Determine the [x, y] coordinate at the center of the cell enclosing the given text.  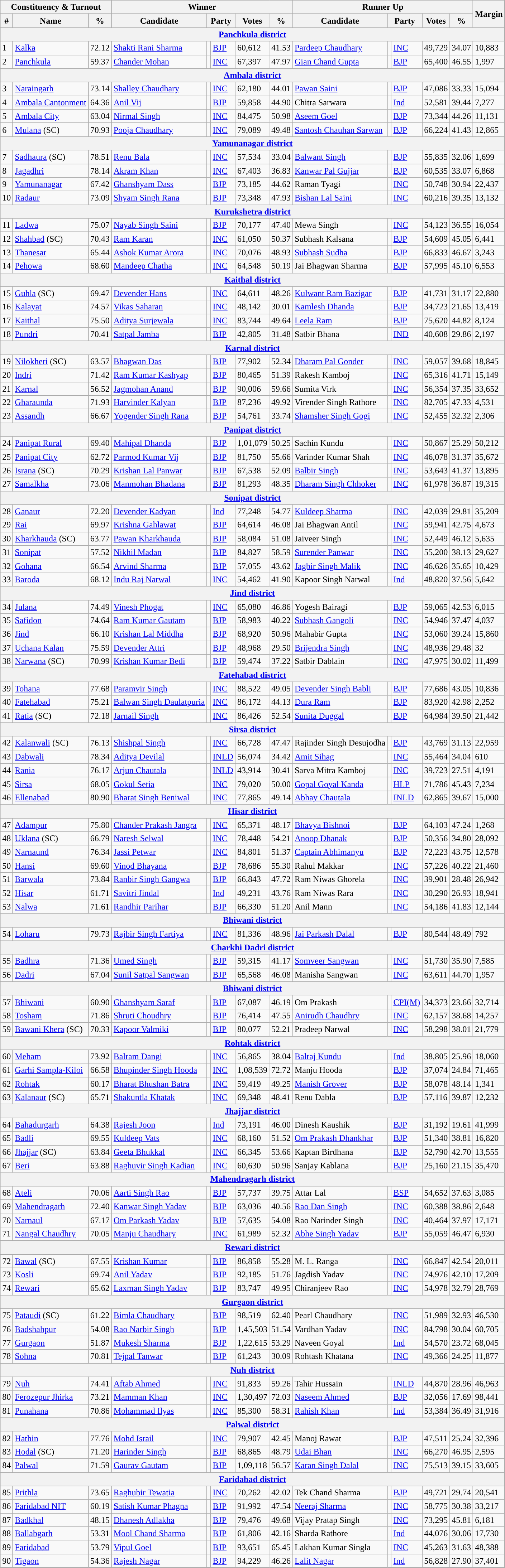
59,474 [252, 661]
36 [6, 634]
Kuldeep Sharma [340, 511]
Mahendragarh [51, 1206]
4,191 [489, 770]
Faridabad NIT [51, 1506]
Mahipal Dhanda [159, 443]
73,348 [252, 198]
72.20 [100, 511]
Barwala [51, 879]
63,611 [436, 975]
68,920 [252, 634]
17.69 [462, 1397]
Samalkha [51, 484]
Anil Yadav [159, 1275]
52 [6, 893]
76.13 [100, 743]
55 [6, 961]
35,470 [489, 1166]
Narwana (SC) [51, 661]
41,999 [489, 1125]
46,963 [489, 1384]
46 [6, 797]
30.94 [462, 184]
Loharu [51, 934]
Assandh [51, 416]
Tek Chand Sharma [340, 1493]
Leela Ram [340, 320]
6,553 [489, 266]
30.04 [462, 1329]
Raghubir Tewatia [159, 1493]
47.47 [281, 743]
2 [6, 62]
Balwan Singh Daulatpuria [159, 702]
47,086 [436, 89]
Vardhan Yadav [340, 1329]
Rania [51, 770]
68,160 [252, 1138]
Ratia (SC) [51, 716]
48.41 [281, 1097]
Kapoor Valmiki [159, 1029]
65,316 [436, 375]
Bhiwani [51, 1002]
2,595 [489, 1452]
37.47 [462, 621]
7 [6, 157]
31,916 [489, 1411]
21.15 [462, 1166]
33 [6, 579]
84,827 [252, 552]
31.17 [462, 293]
73 [6, 1275]
Badshahpur [51, 1329]
Uklana (SC) [51, 839]
12 [6, 239]
73.06 [100, 484]
53.79 [100, 1547]
19,315 [489, 484]
60 [6, 1057]
83 [6, 1452]
29.48 [462, 648]
29.86 [462, 334]
Kalayat [51, 307]
40,608 [436, 334]
61.71 [100, 893]
8 [6, 171]
43.62 [281, 566]
Jagmohan Anand [159, 389]
54,652 [436, 1193]
82 [6, 1438]
Bhavya Bishnoi [340, 825]
72,223 [436, 852]
49.68 [281, 1520]
Paramvir Singh [159, 689]
66,345 [252, 1152]
39.75 [281, 1193]
Jind [51, 634]
13,132 [489, 198]
Pataudi (SC) [51, 1316]
Jind district [252, 593]
48.49 [462, 934]
Krishan Lal Middha [159, 634]
Ram Kumar Gautam [159, 621]
33.74 [281, 416]
59,057 [436, 361]
Sanjay Kablana [340, 1166]
54,609 [436, 239]
65,080 [252, 607]
30.06 [462, 1534]
Kaithal district [252, 280]
26 [6, 471]
50,356 [436, 839]
32,714 [489, 1002]
44.82 [462, 320]
46.12 [462, 539]
Mandeep Chatha [159, 266]
Palwal district [252, 1424]
45.81 [462, 1520]
Uchana Kalan [51, 648]
43.05 [462, 689]
Dadri [51, 975]
Kanwar Pal Gujjar [340, 171]
49,366 [436, 1356]
Om Prakash [340, 1002]
34.07 [462, 48]
Harinder Singh [159, 1452]
Devender Hans [159, 293]
46.67 [462, 252]
Anil Mann [340, 907]
17,730 [489, 1534]
53.31 [100, 1534]
Name [51, 21]
53.29 [281, 1343]
Sonipat district [252, 498]
79,907 [252, 1438]
78,448 [252, 839]
71.20 [100, 1452]
57.52 [100, 552]
Naveen Goyal [340, 1343]
6,868 [489, 171]
Nuh [51, 1384]
6 [6, 130]
71.61 [100, 907]
66,330 [252, 907]
Yamunanagar district [252, 143]
Tigaon [51, 1561]
23 [6, 416]
38.68 [462, 1015]
73.65 [100, 1493]
Safidon [51, 621]
Mool Chand Sharma [159, 1534]
70,076 [252, 252]
Panipat Rural [51, 443]
38.86 [462, 1206]
70.41 [100, 334]
Mahendragarh district [252, 1179]
50.00 [281, 784]
71.42 [100, 375]
CPI(M) [407, 1002]
Rajinder Singh Desujodha [340, 743]
67.17 [100, 1220]
6,015 [489, 607]
91,992 [252, 1506]
44.26 [462, 116]
58,983 [252, 621]
32,396 [489, 1438]
37,401 [489, 1561]
86,426 [252, 716]
63,036 [252, 1206]
51 [6, 879]
39,723 [436, 770]
15,094 [489, 89]
66.67 [100, 416]
64 [6, 1125]
14,257 [489, 1015]
64,984 [436, 716]
Gaurav Gautam [159, 1465]
22,437 [489, 184]
34.42 [281, 757]
27.51 [462, 770]
47.97 [281, 62]
69.47 [100, 293]
57,055 [252, 566]
Rewari [51, 1288]
51,730 [436, 961]
61,989 [252, 1234]
Shamsher Singh Gogi [340, 416]
11,877 [489, 1356]
4,037 [489, 621]
33.04 [281, 157]
52.32 [281, 1234]
Panipat City [51, 457]
57,534 [252, 157]
53.66 [281, 1152]
Balbir Singh [340, 471]
66,843 [252, 879]
Brijendra Singh [340, 648]
48.96 [281, 934]
Mewa Singh [340, 225]
Jhajjar (SC) [51, 1152]
50,748 [436, 184]
42.98 [462, 702]
57,635 [252, 1220]
69.60 [100, 866]
58,298 [436, 1029]
Kharkhauda (SC) [51, 539]
59.66 [281, 389]
Shishpal Singh [159, 743]
1,08,539 [252, 1070]
Baroda [51, 579]
Ladwa [51, 225]
# [6, 21]
20 [6, 375]
76,414 [252, 1015]
77.76 [100, 1438]
Fatehabad district [252, 675]
53,643 [436, 471]
Nirmal Singh [159, 116]
47.72 [281, 879]
60,612 [252, 48]
BSP [407, 1193]
62,865 [436, 797]
Jai Bhagwan Antil [340, 525]
Shalley Chaudhary [159, 89]
Thanesar [51, 252]
51.39 [281, 375]
61,978 [436, 484]
Krishna Gahlawat [159, 525]
Devender Attri [159, 648]
86,172 [252, 702]
Sonipat [51, 552]
60,630 [252, 1166]
80,465 [252, 375]
29,627 [489, 552]
50.37 [281, 239]
51.54 [281, 1329]
1,268 [489, 825]
5 [6, 116]
10 [6, 198]
16,054 [489, 225]
39.24 [462, 634]
Chitra Sarwara [340, 102]
15,149 [489, 375]
67.04 [100, 975]
46.26 [281, 1561]
50,867 [436, 443]
Ateli [51, 1193]
Rakesh Kamboj [340, 375]
70,262 [252, 1493]
60.17 [100, 1084]
Abhe Singh Yadav [340, 1234]
Vinod Bhayana [159, 866]
Bahadurgarh [51, 1125]
88 [6, 1534]
Mulana (SC) [51, 130]
Ghanshyam Saraf [159, 1002]
55.66 [281, 457]
69.55 [100, 1138]
42,039 [436, 511]
60,705 [489, 1329]
Bawal (SC) [51, 1261]
Gohana [51, 566]
10,836 [489, 689]
49.92 [281, 402]
Devender Kadyan [159, 511]
Gokul Setia [159, 784]
60,216 [436, 198]
6,441 [489, 239]
19.61 [462, 1125]
Surender Panwar [340, 552]
51.37 [281, 852]
47.54 [281, 1506]
Dura Ram [340, 702]
Somveer Sangwan [340, 961]
83,747 [252, 1288]
73,185 [252, 184]
Kuldeep Vats [159, 1138]
57,116 [436, 1097]
70.29 [100, 471]
66,728 [252, 743]
Krishan Lal Panwar [159, 471]
70.06 [100, 1193]
40,464 [436, 1220]
80.90 [100, 797]
Gian Chand Gupta [340, 62]
Faridabad [51, 1547]
41.90 [281, 579]
67,397 [252, 62]
Shakuntla Khatak [159, 1097]
Manmohan Bhadana [159, 484]
10,883 [489, 48]
Arvind Sharma [159, 566]
32.79 [462, 1288]
65.45 [281, 1547]
48.14 [462, 1084]
77 [6, 1343]
78.34 [100, 757]
55,200 [436, 552]
Balram Dangi [159, 1057]
49.48 [281, 130]
54,946 [436, 621]
30.09 [281, 1356]
47.24 [462, 825]
20,541 [489, 1493]
30.02 [462, 661]
5,635 [489, 539]
70.81 [100, 1356]
80,544 [436, 934]
15,000 [489, 797]
Nangal Chaudhry [51, 1234]
38.01 [462, 1029]
Devender Singh Babli [340, 689]
Vinesh Phogat [159, 607]
Bharat Bhushan Batra [159, 1084]
85 [6, 1493]
38.81 [462, 1138]
75.80 [100, 825]
Aditya Surjewala [159, 320]
32.32 [462, 416]
35.90 [462, 961]
Hisar district [252, 811]
45 [6, 784]
21,779 [489, 1029]
56.57 [281, 1465]
65,568 [252, 975]
Constituency & Turnout [56, 7]
45.43 [462, 784]
70,177 [252, 225]
54,123 [436, 225]
1,01,079 [252, 443]
Sadhaura (SC) [51, 157]
23.72 [462, 1343]
62,180 [252, 89]
12,865 [489, 130]
60.19 [100, 1506]
43.76 [281, 893]
34 [6, 607]
46.00 [281, 1125]
39.50 [462, 716]
Fatehabad [51, 702]
93,651 [252, 1547]
49,721 [436, 1493]
69.40 [100, 443]
Hathin [51, 1438]
Raghuvir Singh Kadian [159, 1166]
78,686 [252, 866]
Beri [51, 1166]
87,236 [252, 402]
18,941 [489, 893]
Mohd Israil [159, 1438]
M. L. Ranga [340, 1261]
Satpal Jamba [159, 334]
64.38 [100, 1125]
91,833 [252, 1384]
Rohtak [51, 1084]
66.79 [100, 839]
32.93 [462, 1316]
54,978 [436, 1288]
54,186 [436, 907]
Manoj Rawat [340, 1438]
36.55 [462, 225]
67.55 [100, 1261]
29.74 [462, 1493]
55,835 [436, 157]
70.43 [100, 239]
63.04 [100, 116]
50.98 [281, 116]
70.86 [100, 1411]
67.42 [100, 184]
45,263 [436, 1547]
33,652 [489, 389]
Satbir Bhana [340, 334]
Yogesh Bairagi [340, 607]
57,995 [436, 266]
83,920 [436, 702]
55.30 [281, 866]
11,131 [489, 116]
2,306 [489, 416]
Radaur [51, 198]
Attar Lal [340, 1193]
56,354 [436, 389]
66 [6, 1152]
HLP [407, 784]
Santosh Chauhan Sarwan [340, 130]
81,750 [252, 457]
98,441 [489, 1397]
Indu Raj Narwal [159, 579]
47.33 [462, 402]
70.05 [100, 1234]
31.13 [462, 743]
Bimla Chaudhary [159, 1316]
71.36 [100, 961]
57,226 [436, 866]
Mamman Khan [159, 1397]
Renu Bala [159, 157]
78 [6, 1356]
7,277 [489, 102]
77,865 [252, 797]
32,056 [436, 1397]
79,089 [252, 130]
Gurgaon district [252, 1302]
37.56 [462, 579]
Aarti Singh Rao [159, 1193]
45.10 [462, 266]
68.60 [100, 266]
36.83 [281, 171]
73.14 [100, 89]
41.83 [462, 907]
Ashok Kumar Arora [159, 252]
49.95 [281, 1288]
Rajesh Joon [159, 1125]
57 [6, 1002]
57,737 [252, 1193]
51.87 [100, 1343]
75.50 [100, 320]
44.62 [281, 184]
41,731 [436, 293]
18,845 [489, 361]
46.86 [281, 607]
6,181 [489, 1520]
64,548 [252, 266]
41.71 [462, 375]
34,373 [436, 1002]
69,348 [252, 1097]
Shruti Choudhry [159, 1015]
79.73 [100, 934]
61,243 [252, 1356]
84,475 [252, 116]
Narnaul [51, 1220]
Manju Hooda [340, 1070]
48.79 [281, 1452]
Akram Khan [159, 171]
Pearl Chaudhary [340, 1316]
64,103 [436, 825]
48,388 [489, 1547]
Manju Chaudhary [159, 1234]
13 [6, 252]
77,248 [252, 511]
3,085 [489, 1193]
65.71 [100, 1097]
63.88 [100, 1166]
64,611 [252, 293]
2,648 [489, 1206]
47,511 [436, 1438]
48,820 [436, 579]
Aditya Devilal [159, 757]
Margin [489, 14]
49,729 [436, 48]
16,820 [489, 1138]
39.35 [462, 198]
31 [6, 552]
47.55 [281, 1015]
9 [6, 184]
70.99 [100, 661]
11 [6, 225]
80,077 [252, 1029]
73.21 [100, 1397]
34,723 [436, 307]
39.44 [462, 102]
Geeta Bhukkal [159, 1152]
Mahabir Gupta [340, 634]
37,074 [436, 1070]
27.90 [462, 1561]
Jagbir Singh Malik [340, 566]
51.52 [281, 1138]
28 [6, 511]
66,847 [436, 1261]
33.07 [462, 171]
IND [407, 334]
82,705 [436, 402]
76 [6, 1329]
49 [6, 852]
65.62 [100, 1288]
Naraingarh [51, 89]
84 [6, 1465]
12,578 [489, 852]
Bishan Lal Saini [340, 198]
12,144 [489, 907]
65.44 [100, 252]
25 [6, 457]
60,535 [436, 171]
1,957 [489, 975]
Balraj Kundu [340, 1057]
Bhagwan Das [159, 361]
94,229 [252, 1561]
37.35 [462, 389]
51.08 [281, 539]
Winner [202, 7]
Jagadhri [51, 171]
81 [6, 1411]
44.01 [281, 89]
37.63 [462, 1193]
44 [6, 770]
Rajbir Singh Fartiya [159, 934]
792 [489, 934]
58.59 [281, 552]
67,403 [252, 171]
Umed Singh [159, 961]
63.57 [100, 361]
70.33 [100, 1029]
1,699 [489, 157]
Kapoor Singh Narwal [340, 579]
21,442 [489, 716]
13,555 [489, 1152]
Krishan Kumar Bedi [159, 661]
Amit Sihag [340, 757]
Randhir Parihar [159, 907]
3 [6, 89]
4,531 [489, 402]
Yamunanagar [51, 184]
30.01 [281, 307]
Rahish Khan [340, 1411]
Dhanesh Adlakha [159, 1520]
Vijay Pratap Singh [340, 1520]
24.25 [462, 1356]
Panchkula [51, 62]
Sunil Satpal Sangwan [159, 975]
Neeraj Sharma [340, 1506]
38,805 [436, 1057]
29 [6, 525]
47 [6, 825]
55,059 [436, 1234]
Rai [51, 525]
22,880 [489, 293]
66.58 [100, 1070]
31.63 [462, 1547]
28.96 [462, 1384]
13,419 [489, 307]
Ram Kumar Kashyap [159, 375]
Mohammad Ilyas [159, 1411]
19 [6, 361]
85,300 [252, 1411]
44.70 [462, 975]
Rewari district [252, 1247]
45.05 [462, 239]
52.34 [281, 361]
30.41 [281, 770]
Savitri Jindal [159, 893]
44,076 [436, 1534]
Anirudh Chaudhry [340, 1015]
52,449 [436, 539]
35 [6, 621]
22 [6, 402]
54,570 [436, 1343]
77,902 [252, 361]
63.84 [100, 1152]
Jarnail Singh [159, 716]
Jhajjar district [252, 1111]
Chiranjeev Rao [340, 1288]
Harvinder Kalyan [159, 402]
54.77 [281, 511]
1,22,615 [252, 1343]
25.96 [462, 1057]
Balwant Singh [340, 157]
98,519 [252, 1316]
2,252 [489, 702]
15,860 [489, 634]
46.19 [281, 1002]
74 [6, 1288]
68.05 [100, 784]
58,775 [436, 1506]
51,989 [436, 1316]
59,065 [436, 607]
Jaiveer Singh [340, 539]
53,060 [436, 634]
38 [6, 661]
Ram Niwas Ghorela [340, 879]
21 [6, 389]
14 [6, 266]
42,805 [252, 334]
66,224 [436, 130]
Virender Singh Rathore [340, 402]
75.21 [100, 702]
28.48 [462, 879]
1,45,503 [252, 1329]
Ambala City [51, 116]
43,769 [436, 743]
29.50 [281, 648]
75,620 [436, 320]
17,209 [489, 1275]
Lalit Nagar [340, 1561]
73,191 [252, 1125]
38.13 [462, 552]
86 [6, 1506]
66.10 [100, 634]
58,078 [436, 1084]
Dinesh Kaushik [340, 1125]
Jai Bhagwan Sharma [340, 266]
18 [6, 334]
46.55 [462, 62]
48,936 [436, 648]
Naseem Ahmed [340, 1397]
30,290 [436, 893]
Runner Up [383, 7]
59 [6, 1029]
Ram Karan [159, 239]
73,344 [436, 116]
Gurgaon [51, 1343]
Abhay Chautala [340, 797]
Rao Dan Singh [340, 1206]
42.53 [462, 607]
Hisar [51, 893]
65,371 [252, 825]
Lakhan Kumar Singla [340, 1547]
50.19 [281, 266]
26,942 [489, 879]
80 [6, 1397]
28,769 [489, 1288]
Yogender Singh Rana [159, 416]
27 [6, 484]
73.84 [100, 879]
83,744 [252, 320]
Faridabad district [252, 1479]
Subhash Kalsana [340, 239]
Sarva Mitra Kamboj [340, 770]
Satbir Dablain [340, 661]
Mukesh Sharma [159, 1343]
Gharaunda [51, 402]
35,209 [489, 511]
Kalanaur (SC) [51, 1097]
81,293 [252, 484]
Charkhi Dadri district [252, 947]
41.37 [462, 471]
54.36 [100, 1561]
Nikhil Madan [159, 552]
Krishan Kumar [159, 1261]
Rao Narbir Singh [159, 1329]
26.93 [462, 893]
55,464 [436, 757]
Aseem Goel [340, 116]
1,997 [489, 62]
Sumita Virk [340, 389]
24 [6, 443]
Tahir Hussain [340, 1384]
39.87 [462, 1097]
52.09 [281, 471]
53,384 [436, 1411]
35,672 [489, 457]
50.25 [281, 443]
7,585 [489, 961]
52.54 [281, 716]
Vikas Saharan [159, 307]
78.51 [100, 157]
72.40 [100, 1206]
Rahul Makkar [340, 866]
Bawani Khera (SC) [51, 1029]
39.68 [462, 361]
44.13 [281, 702]
Om Parkash Yadav [159, 1220]
81,336 [252, 934]
Aftab Ahmed [159, 1384]
70 [6, 1220]
30.38 [462, 1506]
62.40 [281, 1316]
56,828 [436, 1561]
Bharat Singh Beniwal [159, 797]
25.24 [462, 1438]
31.37 [462, 457]
42.54 [462, 1261]
Kaithal [51, 320]
71.59 [100, 1465]
54,462 [252, 579]
31.48 [281, 334]
70.93 [100, 130]
79,476 [252, 1520]
Subhash Sudha [340, 252]
68,045 [489, 1343]
62,157 [436, 1015]
4 [6, 102]
50,212 [489, 443]
79 [6, 1384]
11,499 [489, 661]
39,901 [436, 879]
74,976 [436, 1275]
Rohtash Khatana [340, 1356]
31,192 [436, 1125]
Shahbad (SC) [51, 239]
61 [6, 1070]
37 [6, 648]
69 [6, 1206]
59,858 [252, 102]
42.16 [281, 1534]
28,092 [489, 839]
Gopal Goyal Kanda [340, 784]
59.37 [100, 62]
79,020 [252, 784]
71 [6, 1234]
25.29 [462, 443]
75 [6, 1316]
36.87 [462, 484]
Hansi [51, 866]
38.04 [281, 1057]
Rohtak district [252, 1043]
64,614 [252, 525]
Jai Parkash Dalal [340, 934]
44,870 [436, 1384]
63 [6, 1097]
24.84 [462, 1070]
74.41 [100, 1384]
48.15 [100, 1520]
Sohna [51, 1356]
61,806 [252, 1534]
69.97 [100, 525]
Subhash Gangoli [340, 621]
46.95 [462, 1452]
43 [6, 757]
3,243 [489, 252]
41 [6, 716]
Julana [51, 607]
Kurukshetra district [252, 212]
60.90 [100, 1002]
39.67 [462, 797]
Jassi Petwar [159, 852]
86,858 [252, 1261]
23.66 [462, 1002]
Tejpal Tanwar [159, 1356]
52.21 [281, 1029]
Karnal [51, 389]
60,388 [436, 1206]
Kulwant Ram Bazigar [340, 293]
49.14 [281, 797]
42.70 [462, 1152]
10,429 [489, 566]
Ambala district [252, 75]
49.64 [281, 320]
54,761 [252, 416]
Shakti Rani Sharma [159, 48]
71,465 [489, 1070]
54.21 [281, 839]
89 [6, 1547]
Kosli [51, 1275]
50 [6, 866]
Pawan Saini [340, 89]
33.33 [462, 89]
61.22 [100, 1316]
Tosham [51, 1015]
62.72 [100, 457]
36.49 [462, 1411]
59,941 [436, 525]
Palwal [51, 1465]
34.80 [462, 839]
Pundri [51, 334]
66,270 [436, 1452]
73.09 [100, 198]
43.75 [462, 852]
73.92 [100, 1057]
33,217 [489, 1506]
17,171 [489, 1220]
65 [6, 1138]
71,786 [436, 784]
62 [6, 1084]
84,801 [252, 852]
59,315 [252, 961]
78.14 [100, 171]
55.28 [281, 1261]
Pradeep Narwal [340, 1029]
Vipul Goel [159, 1547]
Manish Grover [340, 1084]
Sunita Duggal [340, 716]
Karan Singh Dalal [340, 1465]
2,197 [489, 334]
Hodal (SC) [51, 1452]
Chander Prakash Jangra [159, 825]
67,538 [252, 471]
48.35 [281, 484]
58,084 [252, 539]
22,959 [489, 743]
72.72 [281, 1070]
Prithla [51, 1493]
Naresh Selwal [159, 839]
Sharda Rathore [340, 1534]
90,006 [252, 389]
42.02 [281, 1493]
49.25 [281, 1084]
66.54 [100, 566]
52,790 [436, 1152]
58 [6, 1015]
69.74 [100, 1275]
Dabwali [51, 757]
Panchkula district [252, 34]
66,833 [436, 252]
Pehowa [51, 266]
46,626 [436, 566]
Kamlesh Dhanda [340, 307]
Renu Dabla [340, 1097]
56,074 [252, 757]
76.34 [100, 852]
Ferozepur Jhirka [51, 1397]
54 [6, 934]
67 [6, 1166]
Badhra [51, 961]
Adampur [51, 825]
Laxman Singh Yadav [159, 1288]
Ballabgarh [51, 1534]
Nalwa [51, 907]
Shyam Singh Rana [159, 198]
Sirsa [51, 784]
35.65 [462, 566]
21.65 [462, 307]
Udai Bhan [340, 1452]
37.22 [281, 661]
52,581 [436, 102]
Parmod Kumar Vij [159, 457]
56 [6, 975]
Sirsa district [252, 729]
77,686 [436, 689]
41.53 [281, 48]
5,642 [489, 579]
21,460 [489, 866]
1,341 [489, 1084]
Chander Mohan [159, 62]
84,798 [436, 1329]
Ambala Cantonment [51, 102]
Om Prakash Dhankhar [340, 1138]
68 [6, 1193]
88,522 [252, 689]
67,087 [252, 1002]
Nilokheri (SC) [51, 361]
Varinder Kumar Shah [340, 457]
65,400 [436, 62]
Ellenabad [51, 797]
75.59 [100, 648]
64.36 [100, 102]
74.49 [100, 607]
Dharam Pal Gonder [340, 361]
16 [6, 307]
Arjun Chautala [159, 770]
39 [6, 689]
Anil Vij [159, 102]
42.10 [462, 1275]
72.12 [100, 48]
Badkhal [51, 1520]
12,232 [489, 1097]
Garhi Sampla-Kiloi [51, 1070]
Kanwar Singh Yadav [159, 1206]
Tohana [51, 689]
Anoop Dhanak [340, 839]
74.57 [100, 307]
Kalka [51, 48]
92,185 [252, 1275]
7,234 [489, 784]
71.86 [100, 1015]
Manisha Sangwan [340, 975]
42.45 [281, 1438]
8,124 [489, 320]
Badli [51, 1138]
59,419 [252, 1084]
1,30,497 [252, 1397]
1 [6, 48]
48,142 [252, 307]
Punahana [51, 1411]
25,160 [436, 1166]
48.93 [281, 252]
43,914 [252, 770]
Nuh district [252, 1370]
6,930 [489, 1234]
73,295 [436, 1520]
Raman Tyagi [340, 184]
68,865 [252, 1452]
Panipat district [252, 430]
37.97 [462, 1220]
72.18 [100, 716]
18,060 [489, 1057]
Jagdish Yadav [340, 1275]
Ganaur [51, 511]
72 [6, 1261]
72.03 [281, 1397]
Ranbir Singh Gangwa [159, 879]
Pardeep Chaudhary [340, 48]
1,09,118 [252, 1465]
75.07 [100, 225]
Meham [51, 1057]
48 [6, 839]
4,673 [489, 525]
Nayab Singh Saini [159, 225]
42 [6, 743]
Satish Kumar Phagna [159, 1506]
Bhupinder Singh Hooda [159, 1070]
13,895 [489, 471]
68.12 [100, 579]
51.20 [281, 907]
47.93 [281, 198]
76.17 [100, 770]
610 [489, 757]
Narnaund [51, 852]
Ghanshyam Dass [159, 184]
Israna (SC) [51, 471]
39.15 [462, 1465]
20,011 [489, 1261]
42.75 [462, 525]
51,340 [436, 1138]
53 [6, 907]
61,050 [252, 239]
41.43 [462, 130]
48.17 [281, 825]
74.64 [100, 621]
52,455 [436, 416]
15 [6, 293]
Captain Abhimanyu [340, 852]
Rao Narinder Singh [340, 1220]
59.26 [281, 1384]
33,605 [489, 1465]
Pooja Chaudhary [159, 130]
47,975 [436, 661]
51.76 [281, 1275]
47.40 [281, 225]
90 [6, 1561]
56,865 [252, 1057]
Rajesh Nagar [159, 1561]
75,513 [436, 1465]
Sachin Kundu [340, 443]
Karnal district [252, 348]
63.77 [100, 539]
40 [6, 702]
46,078 [436, 457]
Guhla (SC) [51, 293]
48,968 [252, 648]
40.56 [281, 1206]
46,530 [489, 1316]
30 [6, 539]
Ram Niwas Rara [340, 893]
32.06 [462, 157]
49.05 [281, 689]
Pawan Kharkhauda [159, 539]
Indri [51, 375]
Dharam Singh Chhoker [340, 484]
46.47 [462, 1234]
Kalanwali (SC) [51, 743]
56.52 [100, 389]
34.04 [462, 757]
49,231 [252, 893]
Kaptan Birdhana [340, 1152]
44.90 [281, 102]
17 [6, 320]
77.68 [100, 689]
29.81 [462, 511]
58.31 [281, 1411]
87 [6, 1520]
71.93 [100, 402]
41.17 [281, 961]
48.26 [281, 293]
